Extract the (x, y) coordinate from the center of the cell holding the provided text.  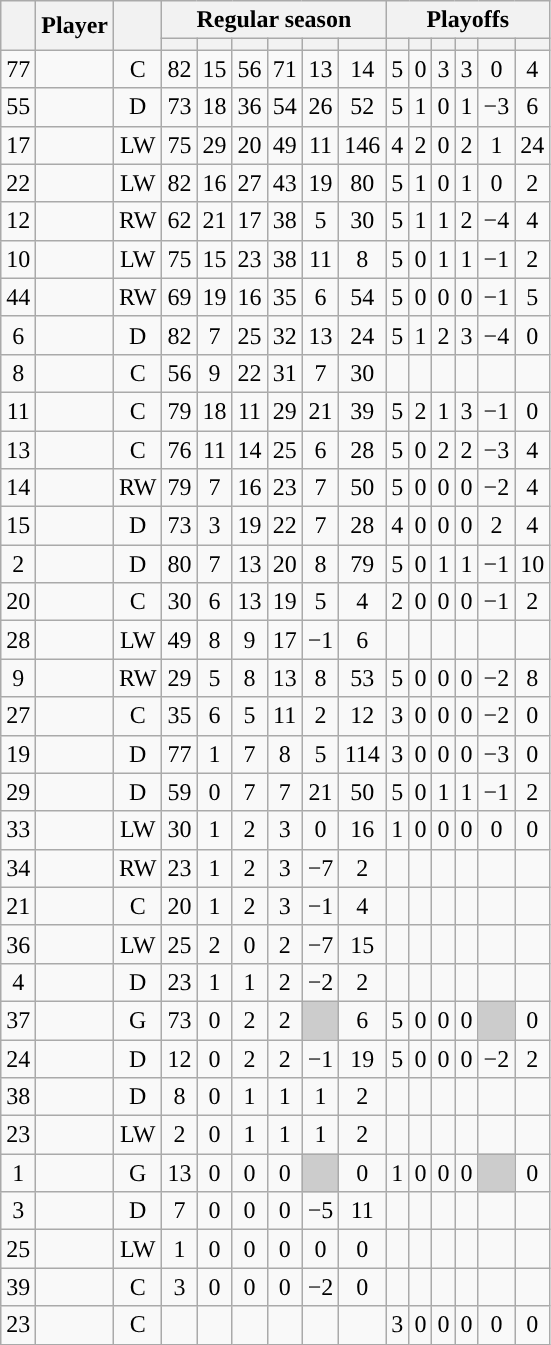
31 (284, 373)
55 (18, 107)
62 (180, 221)
146 (362, 145)
Playoffs (468, 20)
−5 (320, 1211)
114 (362, 754)
Regular season (274, 20)
Player (75, 26)
37 (18, 1020)
71 (284, 69)
76 (180, 449)
53 (362, 678)
43 (284, 183)
26 (320, 107)
34 (18, 868)
44 (18, 297)
33 (18, 830)
59 (180, 792)
52 (362, 107)
32 (284, 335)
69 (180, 297)
